Return [X, Y] of the center of cell containing provided text 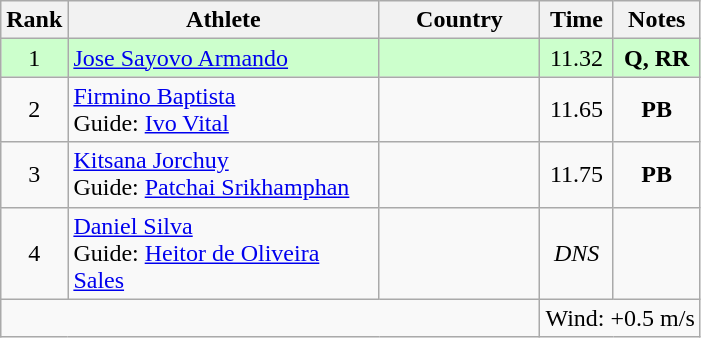
Time [576, 20]
11.75 [576, 174]
2 [34, 110]
Q, RR [656, 58]
1 [34, 58]
Country [460, 20]
Daniel SilvaGuide: Heitor de Oliveira Sales [224, 253]
Athlete [224, 20]
11.32 [576, 58]
Firmino BaptistaGuide: Ivo Vital [224, 110]
DNS [576, 253]
11.65 [576, 110]
Wind: +0.5 m/s [620, 318]
Kitsana JorchuyGuide: Patchai Srikhamphan [224, 174]
3 [34, 174]
Jose Sayovo Armando [224, 58]
Notes [656, 20]
4 [34, 253]
Rank [34, 20]
